Output the (x, y) coordinate of the center of the cell containing the given text.  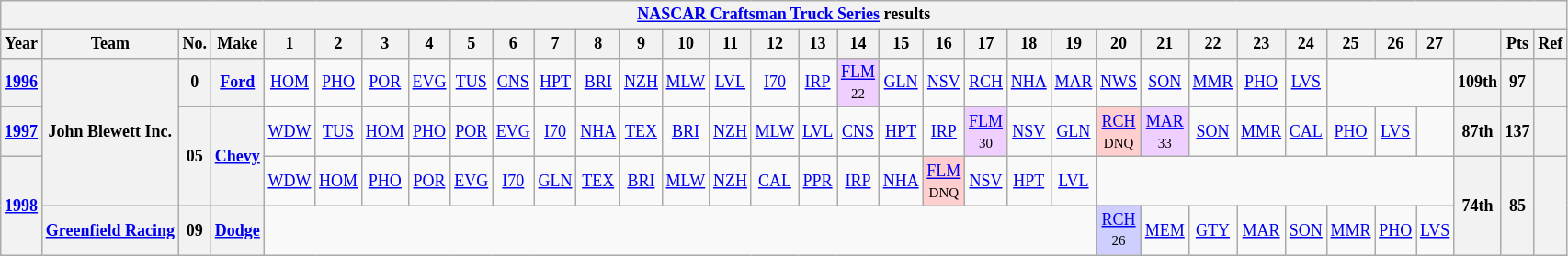
24 (1305, 44)
19 (1074, 44)
09 (195, 230)
FLM22 (858, 83)
18 (1028, 44)
Year (22, 44)
Greenfield Racing (110, 230)
Chevy (237, 156)
3 (384, 44)
NWS (1119, 83)
PPR (818, 181)
John Blewett Inc. (110, 132)
137 (1517, 132)
FLM30 (986, 132)
5 (472, 44)
MAR33 (1165, 132)
1997 (22, 132)
22 (1213, 44)
NASCAR Craftsman Truck Series results (784, 15)
RCH (986, 83)
GTY (1213, 230)
16 (944, 44)
6 (514, 44)
27 (1436, 44)
Pts (1517, 44)
8 (598, 44)
MEM (1165, 230)
9 (642, 44)
1998 (22, 206)
RCHDNQ (1119, 132)
0 (195, 83)
12 (774, 44)
87th (1478, 132)
13 (818, 44)
23 (1261, 44)
Team (110, 44)
FLMDNQ (944, 181)
Ref (1551, 44)
21 (1165, 44)
No. (195, 44)
74th (1478, 206)
14 (858, 44)
Ford (237, 83)
25 (1351, 44)
Make (237, 44)
10 (686, 44)
11 (731, 44)
RCH26 (1119, 230)
Dodge (237, 230)
05 (195, 156)
1 (290, 44)
2 (338, 44)
85 (1517, 206)
20 (1119, 44)
109th (1478, 83)
4 (429, 44)
17 (986, 44)
1996 (22, 83)
26 (1395, 44)
97 (1517, 83)
7 (555, 44)
15 (901, 44)
